Pinpoint the cell where the given text exists, returning its [X, Y] midpoint coordinate. 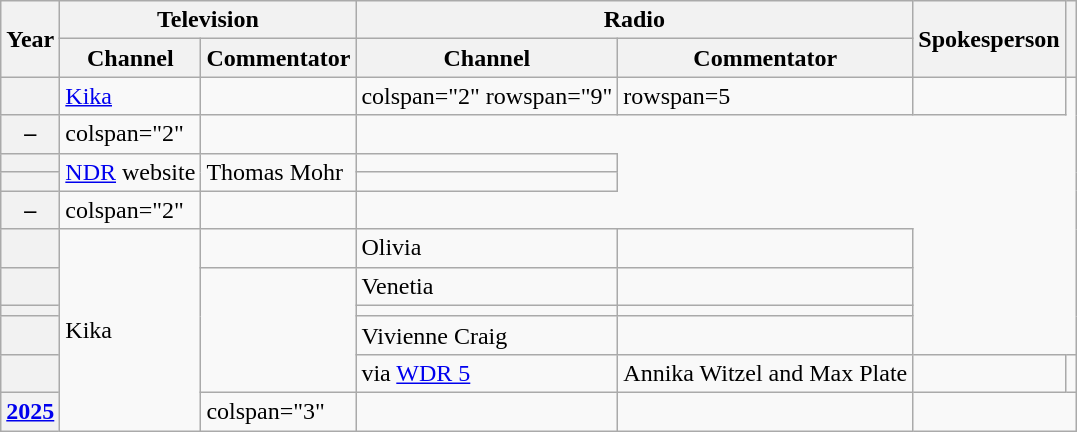
NDR website [130, 172]
Spokesperson [989, 39]
Year [30, 39]
Olivia [487, 248]
Vivienne Craig [487, 335]
Venetia [487, 286]
Annika Witzel and Max Plate [766, 373]
via WDR 5 [487, 373]
2025 [30, 411]
colspan="2" rowspan="9" [487, 96]
Radio [634, 20]
Thomas Mohr [278, 172]
colspan="3" [278, 411]
rowspan=5 [766, 96]
Television [208, 20]
